Determine the [X, Y] coordinate at the center of the cell enclosing the given text.  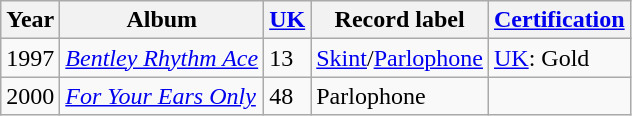
48 [288, 96]
Year [30, 20]
Record label [400, 20]
Skint/Parlophone [400, 58]
UK [288, 20]
Certification [559, 20]
Parlophone [400, 96]
Bentley Rhythm Ace [162, 58]
2000 [30, 96]
13 [288, 58]
1997 [30, 58]
Album [162, 20]
For Your Ears Only [162, 96]
UK: Gold [559, 58]
